Detect which cell encompasses the target text, then output its (X, Y) center coordinate. 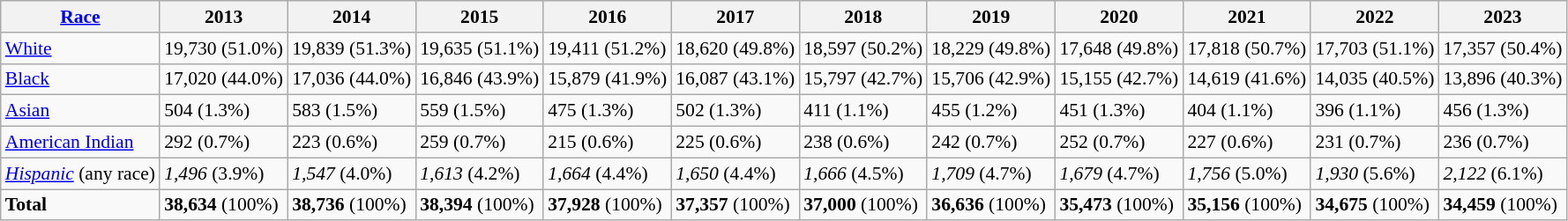
502 (1.3%) (735, 111)
2013 (224, 17)
1,496 (3.9%) (224, 173)
15,797 (42.7%) (862, 79)
Race (80, 17)
Hispanic (any race) (80, 173)
1,547 (4.0%) (351, 173)
13,896 (40.3%) (1503, 79)
238 (0.6%) (862, 143)
2019 (991, 17)
18,229 (49.8%) (991, 48)
17,648 (49.8%) (1118, 48)
17,020 (44.0%) (224, 79)
225 (0.6%) (735, 143)
1,709 (4.7%) (991, 173)
231 (0.7%) (1374, 143)
2020 (1118, 17)
36,636 (100%) (991, 205)
15,155 (42.7%) (1118, 79)
37,000 (100%) (862, 205)
White (80, 48)
2018 (862, 17)
1,679 (4.7%) (1118, 173)
34,459 (100%) (1503, 205)
17,703 (51.1%) (1374, 48)
215 (0.6%) (607, 143)
19,635 (51.1%) (480, 48)
1,756 (5.0%) (1247, 173)
2015 (480, 17)
17,357 (50.4%) (1503, 48)
35,156 (100%) (1247, 205)
19,730 (51.0%) (224, 48)
2017 (735, 17)
236 (0.7%) (1503, 143)
18,620 (49.8%) (735, 48)
1,930 (5.6%) (1374, 173)
242 (0.7%) (991, 143)
2,122 (6.1%) (1503, 173)
559 (1.5%) (480, 111)
18,597 (50.2%) (862, 48)
227 (0.6%) (1247, 143)
259 (0.7%) (480, 143)
2014 (351, 17)
37,928 (100%) (607, 205)
2022 (1374, 17)
37,357 (100%) (735, 205)
396 (1.1%) (1374, 111)
38,394 (100%) (480, 205)
504 (1.3%) (224, 111)
15,706 (42.9%) (991, 79)
Black (80, 79)
583 (1.5%) (351, 111)
455 (1.2%) (991, 111)
404 (1.1%) (1247, 111)
1,664 (4.4%) (607, 173)
American Indian (80, 143)
475 (1.3%) (607, 111)
2023 (1503, 17)
Total (80, 205)
1,613 (4.2%) (480, 173)
1,650 (4.4%) (735, 173)
Asian (80, 111)
38,634 (100%) (224, 205)
19,411 (51.2%) (607, 48)
14,035 (40.5%) (1374, 79)
2016 (607, 17)
252 (0.7%) (1118, 143)
38,736 (100%) (351, 205)
223 (0.6%) (351, 143)
16,846 (43.9%) (480, 79)
19,839 (51.3%) (351, 48)
292 (0.7%) (224, 143)
34,675 (100%) (1374, 205)
15,879 (41.9%) (607, 79)
16,087 (43.1%) (735, 79)
2021 (1247, 17)
14,619 (41.6%) (1247, 79)
456 (1.3%) (1503, 111)
35,473 (100%) (1118, 205)
17,818 (50.7%) (1247, 48)
1,666 (4.5%) (862, 173)
411 (1.1%) (862, 111)
451 (1.3%) (1118, 111)
17,036 (44.0%) (351, 79)
